Provide the (X, Y) coordinate of the cell's center where the given text is located.  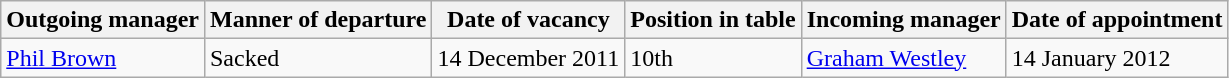
10th (713, 58)
Date of vacancy (528, 20)
Position in table (713, 20)
Phil Brown (103, 58)
Incoming manager (904, 20)
Sacked (318, 58)
Manner of departure (318, 20)
14 December 2011 (528, 58)
Date of appointment (1117, 20)
Graham Westley (904, 58)
14 January 2012 (1117, 58)
Outgoing manager (103, 20)
